Return [x, y] of the center of cell containing provided text 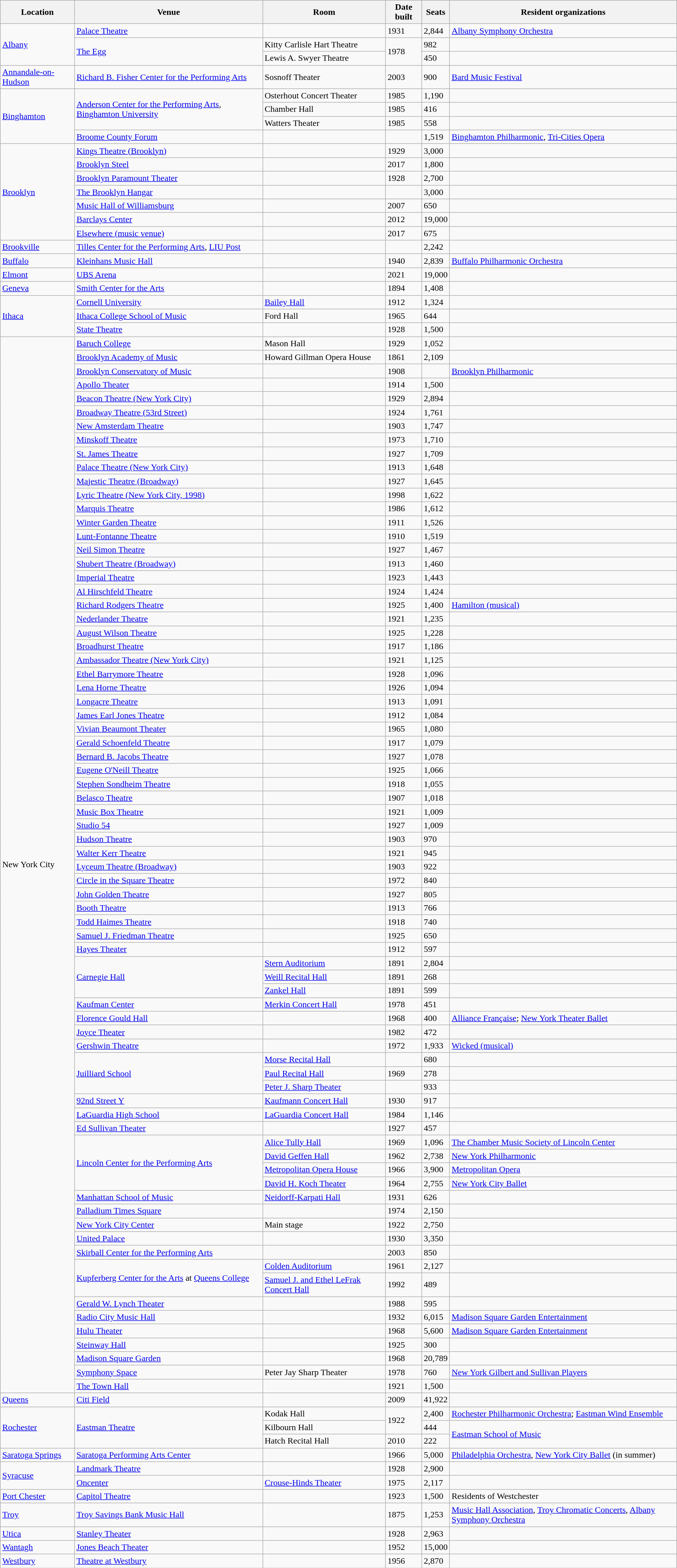
Buffalo Philharmonic Orchestra [563, 261]
Symphony Space [169, 1372]
450 [435, 58]
New York Gilbert and Sullivan Players [563, 1372]
James Earl Jones Theatre [169, 715]
Metropolitan Opera House [324, 1170]
595 [435, 1304]
Kaufmann Concert Hall [324, 1101]
1932 [404, 1317]
1,710 [435, 440]
Apollo Theater [169, 385]
1,747 [435, 426]
3,900 [435, 1170]
The Town Hall [169, 1386]
92nd Street Y [169, 1101]
917 [435, 1101]
1,648 [435, 467]
Broadhurst Theatre [169, 647]
John Golden Theatre [169, 894]
Philadelphia Orchestra, New York City Ballet (in summer) [563, 1455]
1,424 [435, 591]
2021 [404, 275]
1975 [404, 1482]
Samuel J. and Ethel LeFrak Concert Hall [324, 1284]
Neidorff-Karpati Hall [324, 1197]
1,400 [435, 605]
Brooklyn Academy of Music [169, 357]
Kupferberg Center for the Arts at Queens College [169, 1278]
Gerald W. Lynch Theater [169, 1304]
1,186 [435, 647]
2,894 [435, 398]
6,015 [435, 1317]
Music Hall Association, Troy Chromatic Concerts, Albany Symphony Orchestra [563, 1514]
Florence Gould Hall [169, 1018]
Main stage [324, 1225]
1984 [404, 1115]
Lunt-Fontanne Theatre [169, 536]
Troy Savings Bank Music Hall [169, 1514]
Ambassador Theatre (New York City) [169, 660]
278 [435, 1073]
1,324 [435, 302]
Barclays Center [169, 220]
Crouse-Hinds Theater [324, 1482]
Hudson Theatre [169, 839]
805 [435, 894]
Studio 54 [169, 825]
Bailey Hall [324, 302]
5,000 [435, 1455]
2,900 [435, 1469]
1,125 [435, 660]
Landmark Theatre [169, 1469]
760 [435, 1372]
Saratoga Performing Arts Center [169, 1455]
1940 [404, 261]
2,117 [435, 1482]
1,408 [435, 288]
558 [435, 123]
Samuel J. Friedman Theatre [169, 936]
Steinway Hall [169, 1345]
597 [435, 949]
Rochester [38, 1427]
Lena Horne Theatre [169, 688]
Hamilton (musical) [563, 605]
740 [435, 922]
1,622 [435, 495]
State Theatre [169, 330]
1,190 [435, 96]
41,922 [435, 1400]
Brooklyn Steel [169, 164]
Lyric Theatre (New York City, 1998) [169, 495]
Kleinhans Music Hall [169, 261]
970 [435, 839]
Stanley Theater [169, 1534]
New York Philharmonic [563, 1156]
2,870 [435, 1561]
Albany Symphony Orchestra [563, 31]
LaGuardia Concert Hall [324, 1115]
New York City Ballet [563, 1183]
Gerald Schoenfeld Theatre [169, 743]
675 [435, 233]
Brookville [38, 247]
Syracuse [38, 1475]
Wantagh [38, 1547]
Geneva [38, 288]
1986 [404, 509]
Broadway Theatre (53rd Street) [169, 412]
Skirball Center for the Performing Arts [169, 1252]
Kodak Hall [324, 1414]
1973 [404, 440]
Imperial Theatre [169, 577]
Date built [404, 12]
Location [38, 12]
Bernard B. Jacobs Theatre [169, 757]
2,109 [435, 357]
Stephen Sondheim Theatre [169, 784]
1998 [404, 495]
1,080 [435, 729]
1988 [404, 1304]
Tilles Center for the Performing Arts, LIU Post [169, 247]
Venue [169, 12]
Zankel Hall [324, 991]
680 [435, 1059]
Morse Recital Hall [324, 1059]
1908 [404, 371]
1961 [404, 1266]
Al Hirschfeld Theatre [169, 591]
Oncenter [169, 1482]
1894 [404, 288]
1,094 [435, 688]
3,350 [435, 1238]
416 [435, 109]
Hatch Recital Hall [324, 1441]
Albany [38, 45]
Room [324, 12]
Brooklyn Philharmonic [563, 371]
1,645 [435, 481]
2,738 [435, 1156]
Stern Auditorium [324, 963]
1962 [404, 1156]
1,146 [435, 1115]
2,150 [435, 1211]
Utica [38, 1534]
Juilliard School [169, 1073]
Gershwin Theatre [169, 1046]
1,460 [435, 564]
Booth Theatre [169, 908]
2,242 [435, 247]
644 [435, 316]
Osterhout Concert Theater [324, 96]
David H. Koch Theater [324, 1183]
Saratoga Springs [38, 1455]
2,400 [435, 1414]
Lyceum Theatre (Broadway) [169, 867]
457 [435, 1128]
Chamber Hall [324, 109]
Brooklyn Conservatory of Music [169, 371]
1964 [404, 1183]
2,804 [435, 963]
1956 [404, 1561]
Troy [38, 1514]
Brooklyn Paramount Theater [169, 178]
Weill Recital Hall [324, 977]
Manhattan School of Music [169, 1197]
Capitol Theatre [169, 1496]
1,235 [435, 619]
222 [435, 1441]
Longacre Theatre [169, 702]
Belasco Theatre [169, 798]
Palace Theatre [169, 31]
489 [435, 1284]
Palace Theatre (New York City) [169, 467]
Kaufman Center [169, 1004]
15,000 [435, 1547]
Alliance Française; New York Theater Ballet [563, 1018]
Merkin Concert Hall [324, 1004]
945 [435, 853]
Elmont [38, 275]
1,228 [435, 633]
Bard Music Festival [563, 77]
1,467 [435, 550]
Sosnoff Theater [324, 77]
766 [435, 908]
United Palace [169, 1238]
Richard Rodgers Theatre [169, 605]
Joyce Theater [169, 1032]
Paul Recital Hall [324, 1073]
Marquis Theatre [169, 509]
2007 [404, 206]
Citi Field [169, 1400]
Lewis A. Swyer Theatre [324, 58]
Palladium Times Square [169, 1211]
1,933 [435, 1046]
Walter Kerr Theatre [169, 853]
Buffalo [38, 261]
2,839 [435, 261]
1982 [404, 1032]
850 [435, 1252]
268 [435, 977]
Baruch College [169, 343]
922 [435, 867]
Port Chester [38, 1496]
Howard Gillman Opera House [324, 357]
Mason Hall [324, 343]
Todd Haimes Theatre [169, 922]
Kilbourn Hall [324, 1427]
Winter Garden Theatre [169, 522]
599 [435, 991]
1,709 [435, 454]
The Brooklyn Hangar [169, 192]
Colden Auditorium [324, 1266]
Kings Theatre (Brooklyn) [169, 151]
Carnegie Hall [169, 977]
Peter Jay Sharp Theater [324, 1372]
Annandale-on-Hudson [38, 77]
1,612 [435, 509]
2012 [404, 220]
Binghamton Philharmonic, Tri-Cities Opera [563, 137]
2,127 [435, 1266]
1,052 [435, 343]
Ed Sullivan Theater [169, 1128]
LaGuardia High School [169, 1115]
1861 [404, 357]
Metropolitan Opera [563, 1170]
The Egg [169, 51]
1911 [404, 522]
840 [435, 881]
933 [435, 1087]
August Wilson Theatre [169, 633]
Music Hall of Williamsburg [169, 206]
Beacon Theatre (New York City) [169, 398]
1952 [404, 1547]
Lincoln Center for the Performing Arts [169, 1163]
1910 [404, 536]
Jones Beach Theater [169, 1547]
20,789 [435, 1359]
Rochester Philharmonic Orchestra; Eastman Wind Ensemble [563, 1414]
Ethel Barrymore Theatre [169, 674]
David Geffen Hall [324, 1156]
Elsewhere (music venue) [169, 233]
1914 [404, 385]
Kitty Carlisle Hart Theatre [324, 45]
1,761 [435, 412]
982 [435, 45]
New Amsterdam Theatre [169, 426]
400 [435, 1018]
444 [435, 1427]
626 [435, 1197]
Queens [38, 1400]
Brooklyn [38, 192]
Smith Center for the Arts [169, 288]
2,963 [435, 1534]
Radio City Music Hall [169, 1317]
1926 [404, 688]
1,253 [435, 1514]
Wicked (musical) [563, 1046]
2009 [404, 1400]
Neil Simon Theatre [169, 550]
5,600 [435, 1331]
Peter J. Sharp Theater [324, 1087]
The Chamber Music Society of Lincoln Center [563, 1142]
1,018 [435, 798]
2010 [404, 1441]
Eastman Theatre [169, 1427]
Ithaca [38, 316]
Alice Tully Hall [324, 1142]
1,084 [435, 715]
Music Box Theatre [169, 811]
Hulu Theater [169, 1331]
1,079 [435, 743]
472 [435, 1032]
Broome County Forum [169, 137]
Richard B. Fisher Center for the Performing Arts [169, 77]
Resident organizations [563, 12]
1974 [404, 1211]
1,526 [435, 522]
UBS Arena [169, 275]
Shubert Theatre (Broadway) [169, 564]
Eugene O'Neill Theatre [169, 770]
Vivian Beaumont Theater [169, 729]
St. James Theatre [169, 454]
Seats [435, 12]
Binghamton [38, 116]
Watters Theater [324, 123]
1,078 [435, 757]
Madison Square Garden [169, 1359]
Westbury [38, 1561]
300 [435, 1345]
Minskoff Theatre [169, 440]
1,066 [435, 770]
2,755 [435, 1183]
1907 [404, 798]
Ford Hall [324, 316]
2,700 [435, 178]
1,443 [435, 577]
1,055 [435, 784]
Nederlander Theatre [169, 619]
451 [435, 1004]
2,844 [435, 31]
1,800 [435, 164]
Residents of Westchester [563, 1496]
Eastman School of Music [563, 1434]
1992 [404, 1284]
900 [435, 77]
Circle in the Square Theatre [169, 881]
1875 [404, 1514]
New York City Center [169, 1225]
2,750 [435, 1225]
Ithaca College School of Music [169, 316]
New York City [38, 865]
Theatre at Westbury [169, 1561]
Hayes Theater [169, 949]
Majestic Theatre (Broadway) [169, 481]
Anderson Center for the Performing Arts, Binghamton University [169, 109]
1,091 [435, 702]
Cornell University [169, 302]
